Determine the [X, Y] coordinate at the center of the cell enclosing the given text.  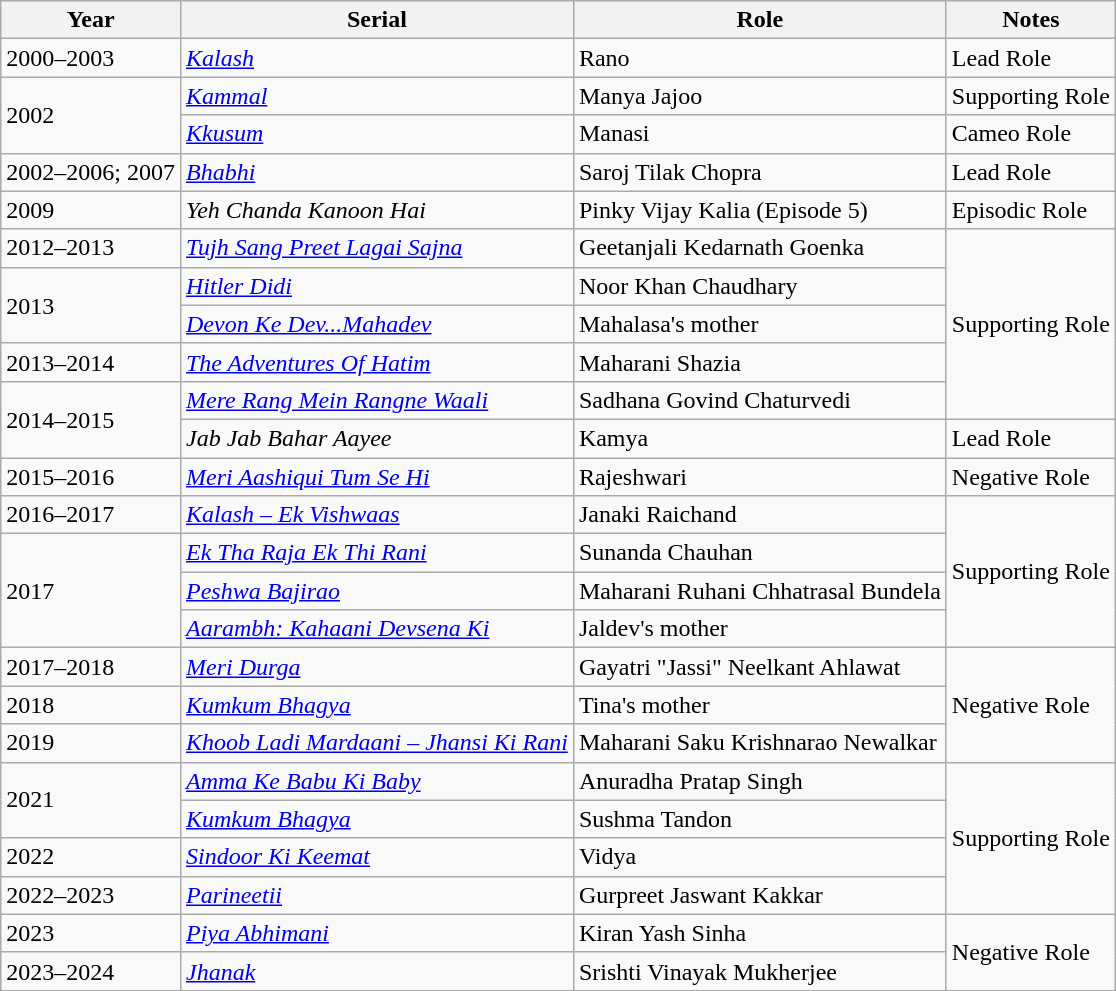
Yeh Chanda Kanoon Hai [376, 210]
Episodic Role [1030, 210]
Manya Jajoo [760, 96]
Manasi [760, 134]
2015–2016 [91, 477]
Jaldev's mother [760, 629]
Maharani Shazia [760, 362]
Aarambh: Kahaani Devsena Ki [376, 629]
Vidya [760, 857]
Serial [376, 20]
Anuradha Pratap Singh [760, 781]
2022 [91, 857]
Sadhana Govind Chaturvedi [760, 400]
Pinky Vijay Kalia (Episode 5) [760, 210]
2023 [91, 933]
Mere Rang Mein Rangne Waali [376, 400]
2016–2017 [91, 515]
Amma Ke Babu Ki Baby [376, 781]
2002–2006; 2007 [91, 172]
Noor Khan Chaudhary [760, 286]
Rano [760, 58]
Rajeshwari [760, 477]
Maharani Saku Krishnarao Newalkar [760, 743]
Khoob Ladi Mardaani – Jhansi Ki Rani [376, 743]
Cameo Role [1030, 134]
2012–2013 [91, 248]
Kkusum [376, 134]
Sunanda Chauhan [760, 553]
2000–2003 [91, 58]
Notes [1030, 20]
Gurpreet Jaswant Kakkar [760, 895]
Sushma Tandon [760, 819]
2022–2023 [91, 895]
2002 [91, 115]
Year [91, 20]
2023–2024 [91, 971]
2013–2014 [91, 362]
Tina's mother [760, 705]
2009 [91, 210]
Ek Tha Raja Ek Thi Rani [376, 553]
Meri Durga [376, 667]
Meri Aashiqui Tum Se Hi [376, 477]
Sindoor Ki Keemat [376, 857]
Kalash [376, 58]
Maharani Ruhani Chhatrasal Bundela [760, 591]
Kamya [760, 438]
2021 [91, 800]
Kiran Yash Sinha [760, 933]
Kalash – Ek Vishwaas [376, 515]
The Adventures Of Hatim [376, 362]
2013 [91, 305]
Role [760, 20]
Gayatri "Jassi" Neelkant Ahlawat [760, 667]
Janaki Raichand [760, 515]
2017 [91, 591]
Devon Ke Dev...Mahadev [376, 324]
2018 [91, 705]
Parineetii [376, 895]
Mahalasa's mother [760, 324]
Saroj Tilak Chopra [760, 172]
Geetanjali Kedarnath Goenka [760, 248]
Kammal [376, 96]
2017–2018 [91, 667]
Hitler Didi [376, 286]
2019 [91, 743]
Tujh Sang Preet Lagai Sajna [376, 248]
Srishti Vinayak Mukherjee [760, 971]
Jhanak [376, 971]
Jab Jab Bahar Aayee [376, 438]
2014–2015 [91, 419]
Bhabhi [376, 172]
Piya Abhimani [376, 933]
Peshwa Bajirao [376, 591]
